Locate the cell with the specified text and output its (x, y) center coordinate. 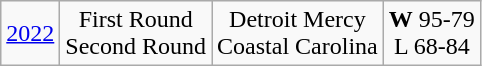
First RoundSecond Round (136, 34)
W 95-79L 68-84 (432, 34)
Detroit MercyCoastal Carolina (298, 34)
2022 (30, 34)
